Identify which cell holds the provided text, then report its [x, y] central coordinate. 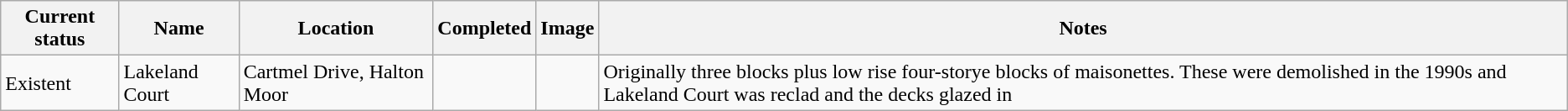
Notes [1083, 29]
Location [336, 29]
Name [179, 29]
Completed [484, 29]
Image [568, 29]
Existent [60, 82]
Cartmel Drive, Halton Moor [336, 82]
Lakeland Court [179, 82]
Current status [60, 29]
